Return the (x, y) coordinate for the center point of the cell that contains the specified text.  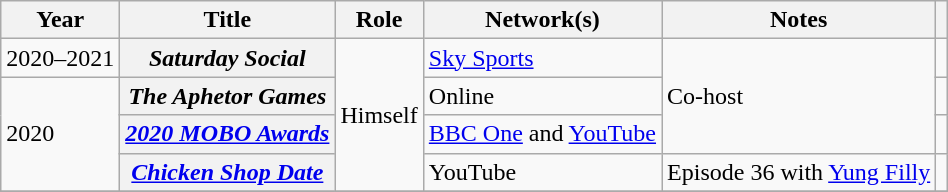
Co-host (799, 96)
2020 MOBO Awards (228, 134)
Role (379, 20)
Saturday Social (228, 58)
BBC One and YouTube (542, 134)
YouTube (542, 172)
Himself (379, 115)
Year (60, 20)
Notes (799, 20)
Episode 36 with Yung Filly (799, 172)
2020 (60, 134)
Sky Sports (542, 58)
Title (228, 20)
Network(s) (542, 20)
2020–2021 (60, 58)
The Aphetor Games (228, 96)
Chicken Shop Date (228, 172)
Online (542, 96)
